Identify which cell holds the provided text, then report its (X, Y) central coordinate. 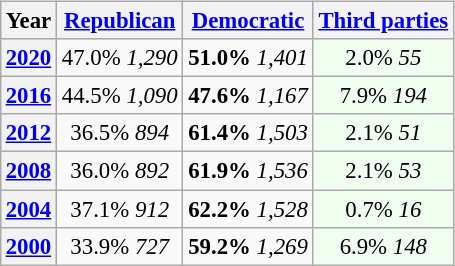
61.4% 1,503 (248, 133)
47.6% 1,167 (248, 96)
2.1% 53 (383, 171)
47.0% 1,290 (120, 58)
Third parties (383, 21)
7.9% 194 (383, 96)
2020 (28, 58)
33.9% 727 (120, 246)
2008 (28, 171)
2.1% 51 (383, 133)
51.0% 1,401 (248, 58)
6.9% 148 (383, 246)
61.9% 1,536 (248, 171)
2016 (28, 96)
37.1% 912 (120, 209)
2012 (28, 133)
2.0% 55 (383, 58)
0.7% 16 (383, 209)
2000 (28, 246)
36.0% 892 (120, 171)
44.5% 1,090 (120, 96)
59.2% 1,269 (248, 246)
Democratic (248, 21)
Republican (120, 21)
36.5% 894 (120, 133)
Year (28, 21)
2004 (28, 209)
62.2% 1,528 (248, 209)
